Pinpoint the cell where the given text exists, returning its [x, y] midpoint coordinate. 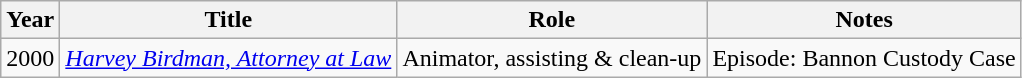
Notes [864, 20]
Title [228, 20]
Episode: Bannon Custody Case [864, 58]
Year [30, 20]
Role [552, 20]
2000 [30, 58]
Animator, assisting & clean-up [552, 58]
Harvey Birdman, Attorney at Law [228, 58]
